Find where the given text appears and provide that cell's center as [x, y] coordinate. 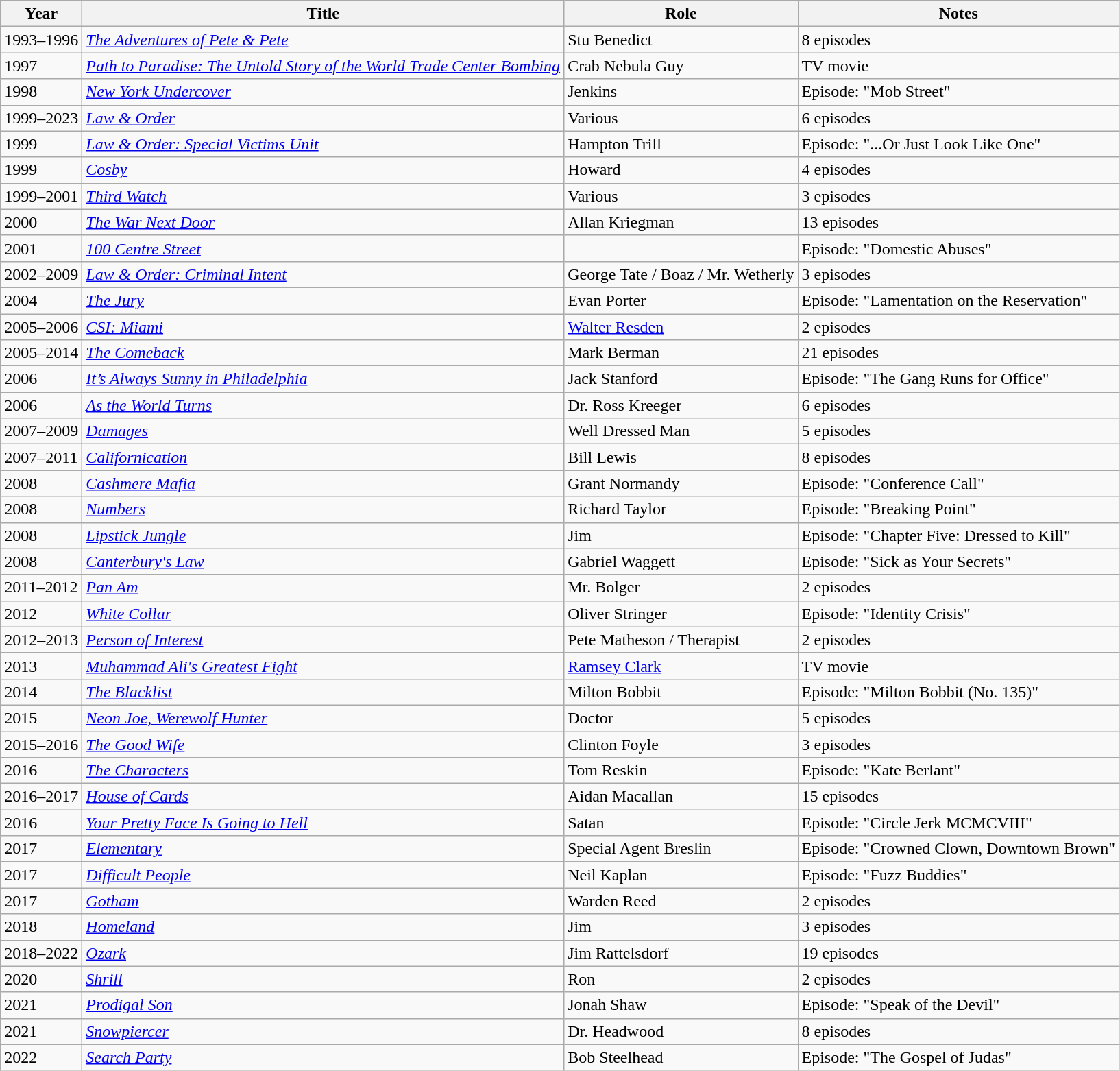
Doctor [681, 718]
Episode: "Identity Crisis" [958, 614]
Elementary [324, 849]
Walter Resden [681, 327]
The Good Wife [324, 744]
CSI: Miami [324, 327]
Episode: "...Or Just Look Like One" [958, 144]
Episode: "Conference Call" [958, 483]
Jack Stanford [681, 379]
Lipstick Jungle [324, 535]
2005–2014 [41, 353]
Episode: "Chapter Five: Dressed to Kill" [958, 535]
Episode: "Fuzz Buddies" [958, 875]
2000 [41, 222]
Law & Order [324, 118]
Muhammad Ali's Greatest Fight [324, 666]
Clinton Foyle [681, 744]
Mark Berman [681, 353]
1999–2001 [41, 196]
Cashmere Mafia [324, 483]
Snowpiercer [324, 1031]
Tom Reskin [681, 771]
Episode: "Sick as Your Secrets" [958, 562]
Episode: "Breaking Point" [958, 509]
Neon Joe, Werewolf Hunter [324, 718]
Bill Lewis [681, 457]
Dr. Ross Kreeger [681, 405]
Episode: "The Gang Runs for Office" [958, 379]
Cosby [324, 170]
White Collar [324, 614]
Special Agent Breslin [681, 849]
100 Centre Street [324, 248]
Title [324, 14]
Pete Matheson / Therapist [681, 640]
The Adventures of Pete & Pete [324, 40]
Satan [681, 823]
2001 [41, 248]
Jonah Shaw [681, 1005]
Search Party [324, 1057]
4 episodes [958, 170]
Episode: "Milton Bobbit (No. 135)" [958, 692]
Numbers [324, 509]
Jim Rattelsdorf [681, 953]
Crab Nebula Guy [681, 66]
19 episodes [958, 953]
Bob Steelhead [681, 1057]
Third Watch [324, 196]
Year [41, 14]
It’s Always Sunny in Philadelphia [324, 379]
2007–2009 [41, 431]
2018 [41, 927]
Ozark [324, 953]
The War Next Door [324, 222]
2002–2009 [41, 274]
2014 [41, 692]
15 episodes [958, 797]
Well Dressed Man [681, 431]
Canterbury's Law [324, 562]
2013 [41, 666]
Milton Bobbit [681, 692]
Evan Porter [681, 300]
Episode: "Speak of the Devil" [958, 1005]
Prodigal Son [324, 1005]
Law & Order: Special Victims Unit [324, 144]
Episode: "The Gospel of Judas" [958, 1057]
The Characters [324, 771]
Gabriel Waggett [681, 562]
Allan Kriegman [681, 222]
Damages [324, 431]
The Blacklist [324, 692]
13 episodes [958, 222]
2012–2013 [41, 640]
2007–2011 [41, 457]
The Jury [324, 300]
1997 [41, 66]
Notes [958, 14]
1999–2023 [41, 118]
2020 [41, 979]
Dr. Headwood [681, 1031]
Grant Normandy [681, 483]
Hampton Trill [681, 144]
Episode: "Crowned Clown, Downtown Brown" [958, 849]
Episode: "Kate Berlant" [958, 771]
Episode: "Domestic Abuses" [958, 248]
Richard Taylor [681, 509]
Oliver Stringer [681, 614]
Neil Kaplan [681, 875]
Stu Benedict [681, 40]
2015 [41, 718]
Gotham [324, 901]
Aidan Macallan [681, 797]
Path to Paradise: The Untold Story of the World Trade Center Bombing [324, 66]
1998 [41, 92]
New York Undercover [324, 92]
1993–1996 [41, 40]
2005–2006 [41, 327]
Warden Reed [681, 901]
2004 [41, 300]
As the World Turns [324, 405]
Episode: "Lamentation on the Reservation" [958, 300]
Homeland [324, 927]
Ron [681, 979]
Person of Interest [324, 640]
Role [681, 14]
Howard [681, 170]
House of Cards [324, 797]
Mr. Bolger [681, 588]
Pan Am [324, 588]
Californication [324, 457]
Law & Order: Criminal Intent [324, 274]
Difficult People [324, 875]
2022 [41, 1057]
Episode: "Mob Street" [958, 92]
2012 [41, 614]
Episode: "Circle Jerk MCMCVIII" [958, 823]
2015–2016 [41, 744]
Your Pretty Face Is Going to Hell [324, 823]
Shrill [324, 979]
The Comeback [324, 353]
21 episodes [958, 353]
2016–2017 [41, 797]
2018–2022 [41, 953]
Jenkins [681, 92]
Ramsey Clark [681, 666]
George Tate / Boaz / Mr. Wetherly [681, 274]
2011–2012 [41, 588]
